Extract the (x, y) coordinate from the center of the cell holding the provided text.  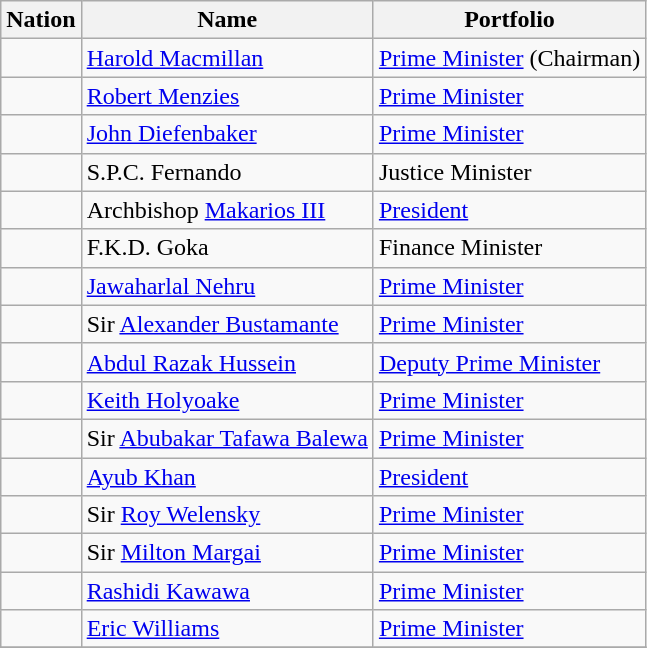
Finance Minister (509, 248)
John Diefenbaker (227, 134)
F.K.D. Goka (227, 248)
Sir Roy Welensky (227, 515)
Sir Milton Margai (227, 553)
Eric Williams (227, 629)
Sir Abubakar Tafawa Balewa (227, 438)
Nation (41, 20)
Name (227, 20)
S.P.C. Fernando (227, 172)
Justice Minister (509, 172)
Deputy Prime Minister (509, 362)
Keith Holyoake (227, 400)
Portfolio (509, 20)
Jawaharlal Nehru (227, 286)
Ayub Khan (227, 477)
Rashidi Kawawa (227, 591)
Archbishop Makarios III (227, 210)
Harold Macmillan (227, 58)
Abdul Razak Hussein (227, 362)
Robert Menzies (227, 96)
Sir Alexander Bustamante (227, 324)
Prime Minister (Chairman) (509, 58)
